For the text-containing cell, return its midpoint in [X, Y] coordinate format. 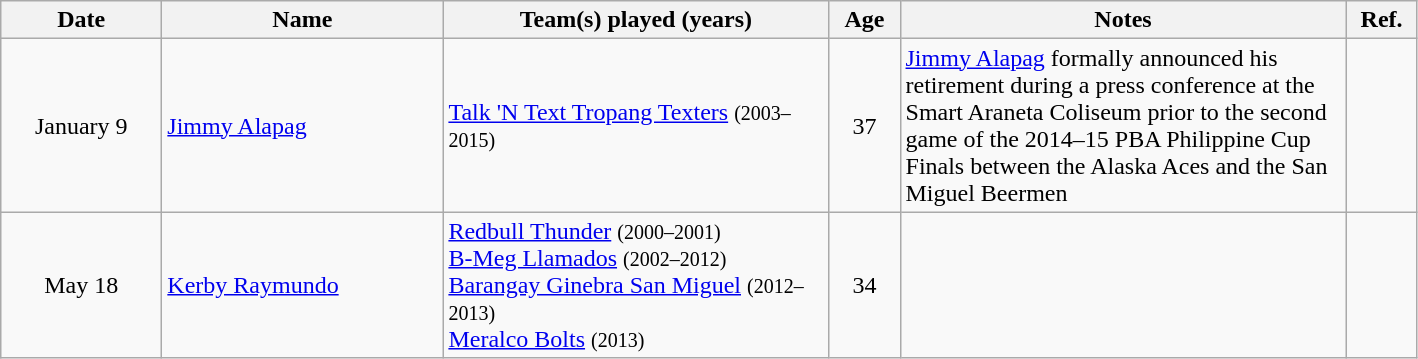
34 [864, 285]
May 18 [82, 285]
January 9 [82, 126]
Ref. [1382, 20]
Kerby Raymundo [302, 285]
Jimmy Alapag [302, 126]
Name [302, 20]
Date [82, 20]
Redbull Thunder (2000–2001)B-Meg Llamados (2002–2012)Barangay Ginebra San Miguel (2012–2013)Meralco Bolts (2013) [636, 285]
Team(s) played (years) [636, 20]
37 [864, 126]
Notes [1123, 20]
Talk 'N Text Tropang Texters (2003–2015) [636, 126]
Age [864, 20]
